Find where the given text appears and provide that cell's center as (X, Y) coordinate. 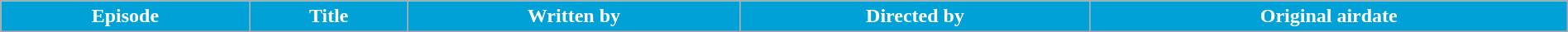
Written by (574, 16)
Title (329, 16)
Episode (126, 16)
Directed by (915, 16)
Original airdate (1328, 16)
